Return the [X, Y] coordinate for the center point of the cell that contains the specified text.  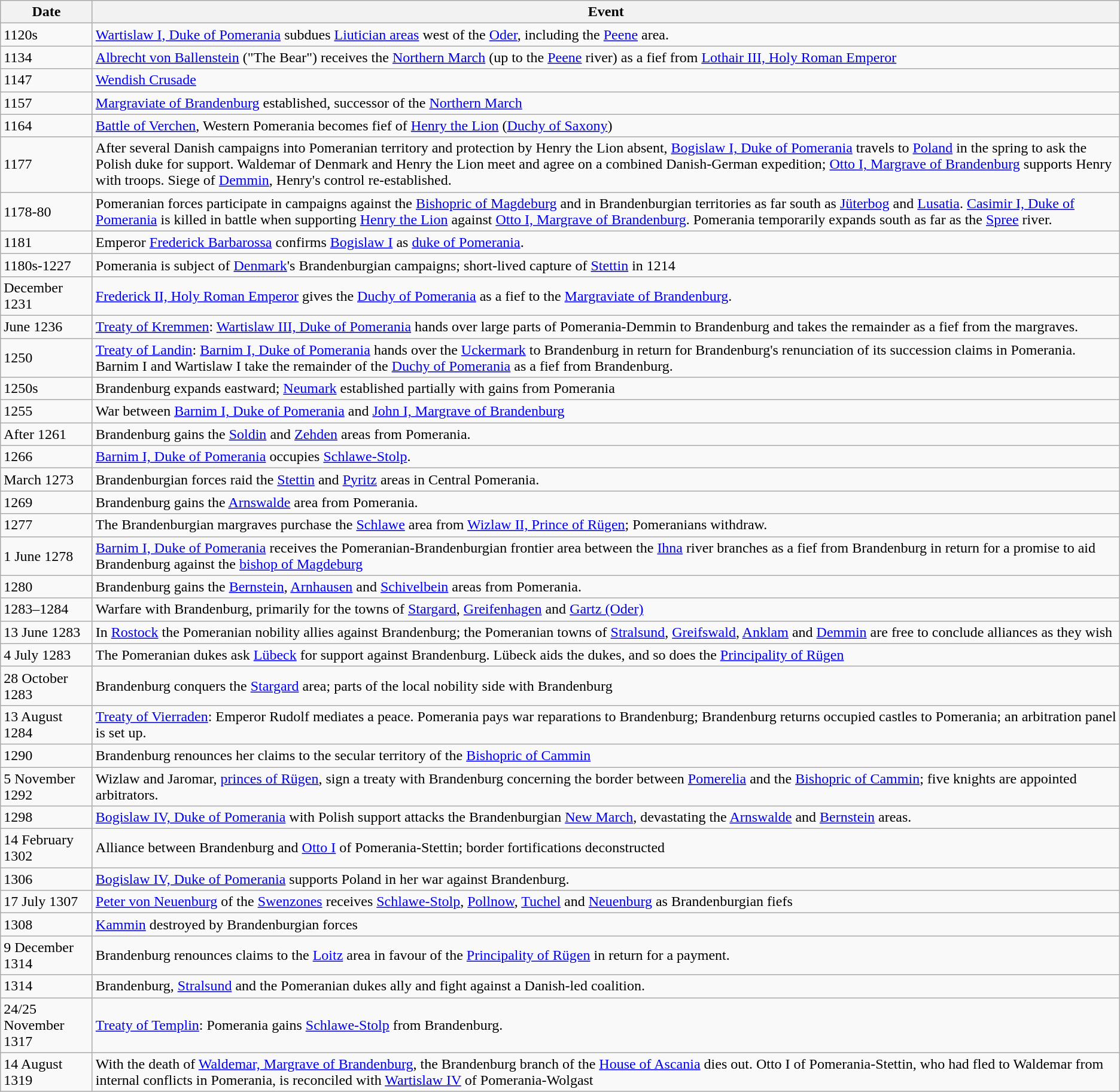
Warfare with Brandenburg, primarily for the towns of Stargard, Greifenhagen and Gartz (Oder) [605, 609]
1250 [47, 358]
Barnim I, Duke of Pomerania occupies Schlawe-Stolp. [605, 457]
1134 [47, 57]
March 1273 [47, 480]
1269 [47, 502]
1177 [47, 164]
Battle of Verchen, Western Pomerania becomes fief of Henry the Lion (Duchy of Saxony) [605, 126]
14 February 1302 [47, 848]
28 October 1283 [47, 685]
Brandenburg gains the Arnswalde area from Pomerania. [605, 502]
1306 [47, 879]
1298 [47, 818]
Treaty of Templin: Pomerania gains Schlawe-Stolp from Brandenburg. [605, 1025]
1178-80 [47, 212]
Margraviate of Brandenburg established, successor of the Northern March [605, 103]
Brandenburg, Stralsund and the Pomeranian dukes ally and fight against a Danish-led coalition. [605, 986]
Bogislaw IV, Duke of Pomerania supports Poland in her war against Brandenburg. [605, 879]
Frederick II, Holy Roman Emperor gives the Duchy of Pomerania as a fief to the Margraviate of Brandenburg. [605, 295]
The Pomeranian dukes ask Lübeck for support against Brandenburg. Lübeck aids the dukes, and so does the Principality of Rügen [605, 655]
1180s-1227 [47, 265]
Date [47, 12]
June 1236 [47, 327]
9 December 1314 [47, 956]
14 August 1319 [47, 1072]
Brandenburg renounces claims to the Loitz area in favour of the Principality of Rügen in return for a payment. [605, 956]
1290 [47, 755]
War between Barnim I, Duke of Pomerania and John I, Margrave of Brandenburg [605, 411]
Bogislaw IV, Duke of Pomerania with Polish support attacks the Brandenburgian New March, devastating the Arnswalde and Bernstein areas. [605, 818]
Peter von Neuenburg of the Swenzones receives Schlawe-Stolp, Pollnow, Tuchel and Neuenburg as Brandenburgian fiefs [605, 902]
13 June 1283 [47, 632]
Brandenburg expands eastward; Neumark established partially with gains from Pomerania [605, 389]
Event [605, 12]
Brandenburgian forces raid the Stettin and Pyritz areas in Central Pomerania. [605, 480]
17 July 1307 [47, 902]
1164 [47, 126]
1120s [47, 35]
1308 [47, 925]
Brandenburg gains the Soldin and Zehden areas from Pomerania. [605, 434]
Brandenburg gains the Bernstein, Arnhausen and Schivelbein areas from Pomerania. [605, 587]
Brandenburg conquers the Stargard area; parts of the local nobility side with Brandenburg [605, 685]
1255 [47, 411]
1283–1284 [47, 609]
24/25 November 1317 [47, 1025]
1157 [47, 103]
1266 [47, 457]
Brandenburg renounces her claims to the secular territory of the Bishopric of Cammin [605, 755]
1 June 1278 [47, 556]
December 1231 [47, 295]
Alliance between Brandenburg and Otto I of Pomerania-Stettin; border fortifications deconstructed [605, 848]
1147 [47, 80]
Wendish Crusade [605, 80]
1181 [47, 242]
Kammin destroyed by Brandenburgian forces [605, 925]
1280 [47, 587]
After 1261 [47, 434]
Emperor Frederick Barbarossa confirms Bogislaw I as duke of Pomerania. [605, 242]
The Brandenburgian margraves purchase the Schlawe area from Wizlaw II, Prince of Rügen; Pomeranians withdraw. [605, 525]
5 November 1292 [47, 786]
4 July 1283 [47, 655]
Albrecht von Ballenstein ("The Bear") receives the Northern March (up to the Peene river) as a fief from Lothair III, Holy Roman Emperor [605, 57]
1314 [47, 986]
1277 [47, 525]
13 August 1284 [47, 725]
Wartislaw I, Duke of Pomerania subdues Liutician areas west of the Oder, including the Peene area. [605, 35]
1250s [47, 389]
Pomerania is subject of Denmark's Brandenburgian campaigns; short-lived capture of Stettin in 1214 [605, 265]
